From the cell containing the given text, extract its center point as (X, Y) coordinate. 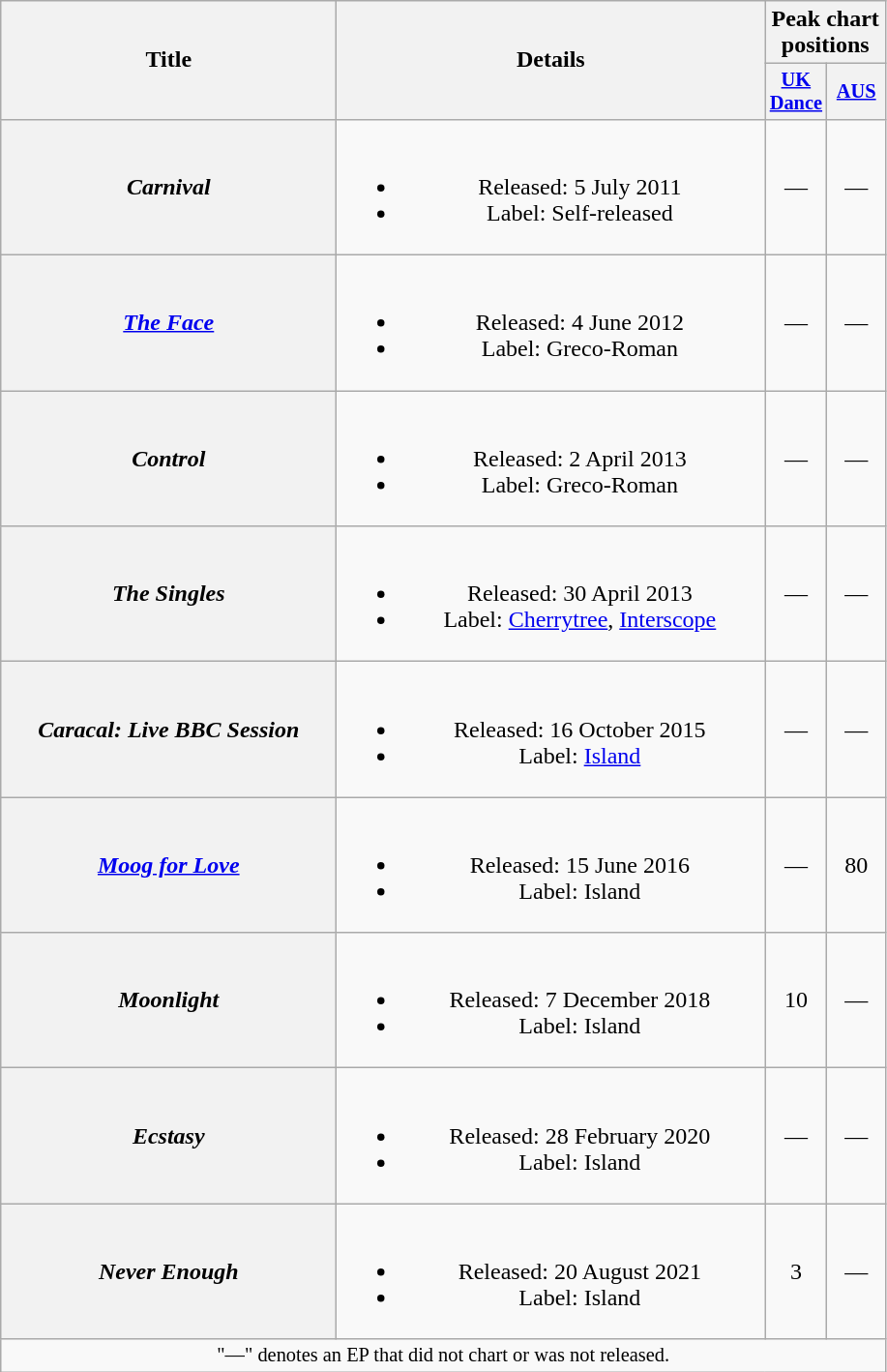
Moog for Love (168, 865)
Control (168, 459)
Released: 4 June 2012Label: Greco-Roman (551, 323)
80 (857, 865)
Ecstasy (168, 1136)
Caracal: Live BBC Session (168, 730)
Released: 20 August 2021Label: Island (551, 1271)
UKDance (796, 92)
AUS (857, 92)
Released: 28 February 2020Label: Island (551, 1136)
Details (551, 60)
The Face (168, 323)
Released: 15 June 2016Label: Island (551, 865)
The Singles (168, 594)
Released: 7 December 2018Label: Island (551, 1000)
Released: 2 April 2013Label: Greco-Roman (551, 459)
Title (168, 60)
Released: 30 April 2013Label: Cherrytree, Interscope (551, 594)
Released: 16 October 2015Label: Island (551, 730)
Moonlight (168, 1000)
Released: 5 July 2011Label: Self-released (551, 187)
10 (796, 1000)
Peak chart positions (826, 33)
Carnival (168, 187)
Never Enough (168, 1271)
"—" denotes an EP that did not chart or was not released. (443, 1356)
3 (796, 1271)
